Find where the given text appears and provide that cell's center as (X, Y) coordinate. 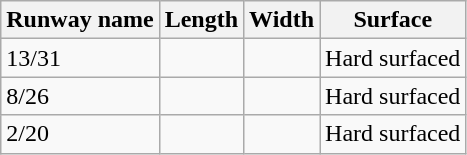
Runway name (80, 20)
Width (282, 20)
2/20 (80, 134)
8/26 (80, 96)
Surface (393, 20)
Length (201, 20)
13/31 (80, 58)
